From the cell containing the given text, extract its center point as [X, Y] coordinate. 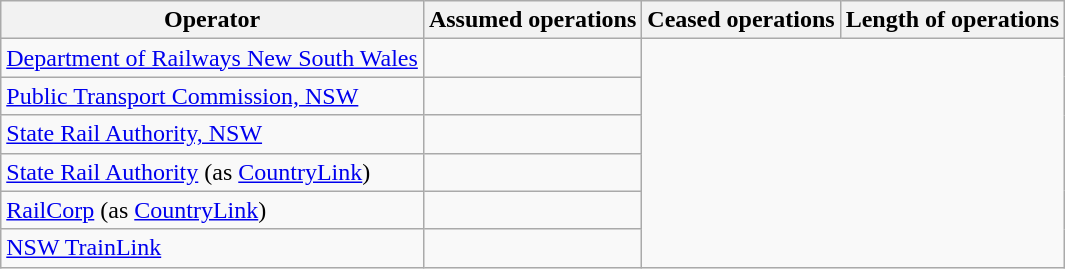
Public Transport Commission, NSW [212, 96]
State Rail Authority (as CountryLink) [212, 172]
RailCorp (as CountryLink) [212, 210]
Operator [212, 20]
NSW TrainLink [212, 248]
State Rail Authority, NSW [212, 134]
Length of operations [952, 20]
Ceased operations [741, 20]
Department of Railways New South Wales [212, 58]
Assumed operations [532, 20]
